Pinpoint the cell where the given text exists, returning its [x, y] midpoint coordinate. 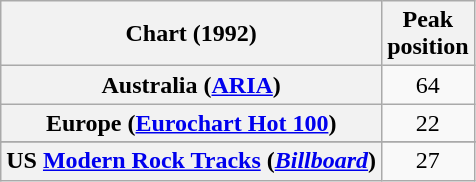
Australia (ARIA) [192, 85]
27 [428, 161]
22 [428, 123]
Chart (1992) [192, 34]
64 [428, 85]
Europe (Eurochart Hot 100) [192, 123]
Peakposition [428, 34]
US Modern Rock Tracks (Billboard) [192, 161]
